Return [X, Y] of the center of cell containing provided text 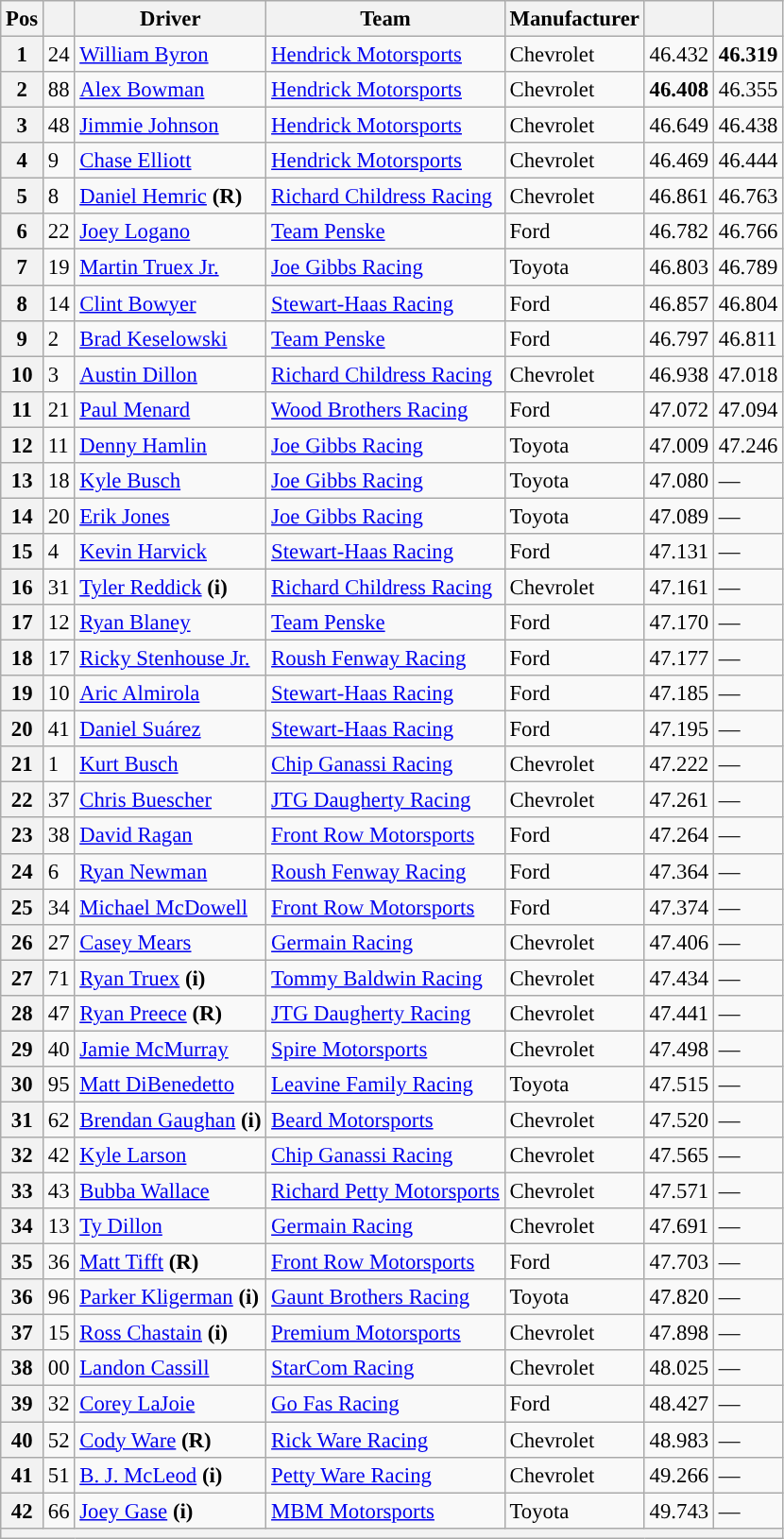
46.438 [748, 126]
47.374 [678, 907]
48.983 [678, 1440]
47.094 [748, 409]
47.072 [678, 409]
Ryan Truex (i) [170, 978]
47.246 [748, 445]
96 [59, 1297]
46.355 [748, 90]
47.434 [678, 978]
B. J. McLeod (i) [170, 1475]
47.565 [678, 1155]
Chris Buescher [170, 800]
51 [59, 1475]
Ryan Newman [170, 871]
47.222 [678, 764]
Rick Ware Racing [385, 1440]
47.520 [678, 1120]
48.427 [678, 1404]
Team [385, 19]
46.789 [748, 267]
Wood Brothers Racing [385, 409]
Kyle Larson [170, 1155]
Erik Jones [170, 516]
Joey Logano [170, 231]
47.089 [678, 516]
46.857 [678, 303]
62 [59, 1120]
47.691 [678, 1226]
29 [23, 1049]
Premium Motorsports [385, 1333]
23 [23, 836]
Tommy Baldwin Racing [385, 978]
47.703 [678, 1262]
Jamie McMurray [170, 1049]
43 [59, 1191]
48 [59, 126]
Kyle Busch [170, 481]
Matt Tifft (R) [170, 1262]
StarCom Racing [385, 1369]
Austin Dillon [170, 374]
Denny Hamlin [170, 445]
Daniel Hemric (R) [170, 197]
Brendan Gaughan (i) [170, 1120]
Daniel Suárez [170, 729]
Joey Gase (i) [170, 1511]
46.782 [678, 231]
Ricky Stenhouse Jr. [170, 658]
47.820 [678, 1297]
47.177 [678, 658]
Petty Ware Racing [385, 1475]
Manufacturer [574, 19]
Casey Mears [170, 942]
46.763 [748, 197]
52 [59, 1440]
5 [23, 197]
Gaunt Brothers Racing [385, 1297]
Tyler Reddick (i) [170, 587]
47.406 [678, 942]
46.469 [678, 161]
39 [23, 1404]
Corey LaJoie [170, 1404]
46.797 [678, 338]
46.319 [748, 55]
48.025 [678, 1369]
Paul Menard [170, 409]
47 [59, 1014]
46.444 [748, 161]
49.266 [678, 1475]
Kevin Harvick [170, 552]
Leavine Family Racing [385, 1085]
Spire Motorsports [385, 1049]
Richard Petty Motorsports [385, 1191]
Alex Bowman [170, 90]
95 [59, 1085]
00 [59, 1369]
Ross Chastain (i) [170, 1333]
Brad Keselowski [170, 338]
David Ragan [170, 836]
16 [23, 587]
Martin Truex Jr. [170, 267]
47.261 [678, 800]
Chase Elliott [170, 161]
Go Fas Racing [385, 1404]
88 [59, 90]
46.938 [678, 374]
66 [59, 1511]
46.803 [678, 267]
25 [23, 907]
46.766 [748, 231]
47.009 [678, 445]
47.515 [678, 1085]
Jimmie Johnson [170, 126]
26 [23, 942]
71 [59, 978]
46.861 [678, 197]
28 [23, 1014]
47.498 [678, 1049]
Clint Bowyer [170, 303]
Aric Almirola [170, 693]
47.898 [678, 1333]
Parker Kligerman (i) [170, 1297]
Ryan Blaney [170, 623]
47.080 [678, 481]
Beard Motorsports [385, 1120]
46.408 [678, 90]
46.432 [678, 55]
Michael McDowell [170, 907]
49.743 [678, 1511]
46.804 [748, 303]
William Byron [170, 55]
47.195 [678, 729]
Ty Dillon [170, 1226]
7 [23, 267]
35 [23, 1262]
30 [23, 1085]
46.649 [678, 126]
47.018 [748, 374]
47.364 [678, 871]
Cody Ware (R) [170, 1440]
MBM Motorsports [385, 1511]
Bubba Wallace [170, 1191]
47.161 [678, 587]
Matt DiBenedetto [170, 1085]
Ryan Preece (R) [170, 1014]
47.571 [678, 1191]
Kurt Busch [170, 764]
Driver [170, 19]
46.811 [748, 338]
47.131 [678, 552]
33 [23, 1191]
47.441 [678, 1014]
47.170 [678, 623]
Landon Cassill [170, 1369]
47.264 [678, 836]
Pos [23, 19]
47.185 [678, 693]
